Capture the cell that displays the provided text and extract its [x, y] central coordinate. 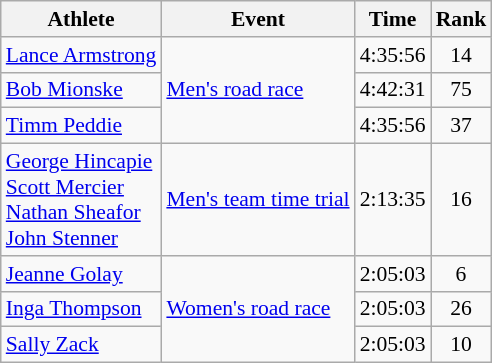
10 [462, 345]
Bob Mionske [82, 90]
Time [393, 19]
4:42:31 [393, 90]
Rank [462, 19]
16 [462, 200]
6 [462, 274]
26 [462, 309]
75 [462, 90]
Timm Peddie [82, 126]
Sally Zack [82, 345]
Women's road race [258, 310]
Inga Thompson [82, 309]
Lance Armstrong [82, 55]
Jeanne Golay [82, 274]
37 [462, 126]
Event [258, 19]
2:13:35 [393, 200]
Athlete [82, 19]
Men's team time trial [258, 200]
Men's road race [258, 90]
George HincapieScott MercierNathan SheaforJohn Stenner [82, 200]
14 [462, 55]
